Search for the cell housing the specified text and yield its (X, Y) center coordinate. 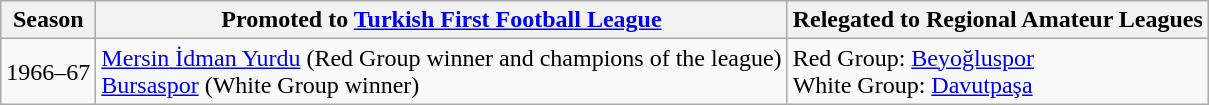
Season (48, 20)
1966–67 (48, 72)
Mersin İdman Yurdu (Red Group winner and champions of the league)Bursaspor (White Group winner) (442, 72)
Red Group: BeyoğlusporWhite Group: Davutpaşa (998, 72)
Relegated to Regional Amateur Leagues (998, 20)
Promoted to Turkish First Football League (442, 20)
